Locate the cell with the specified text and output its [X, Y] center coordinate. 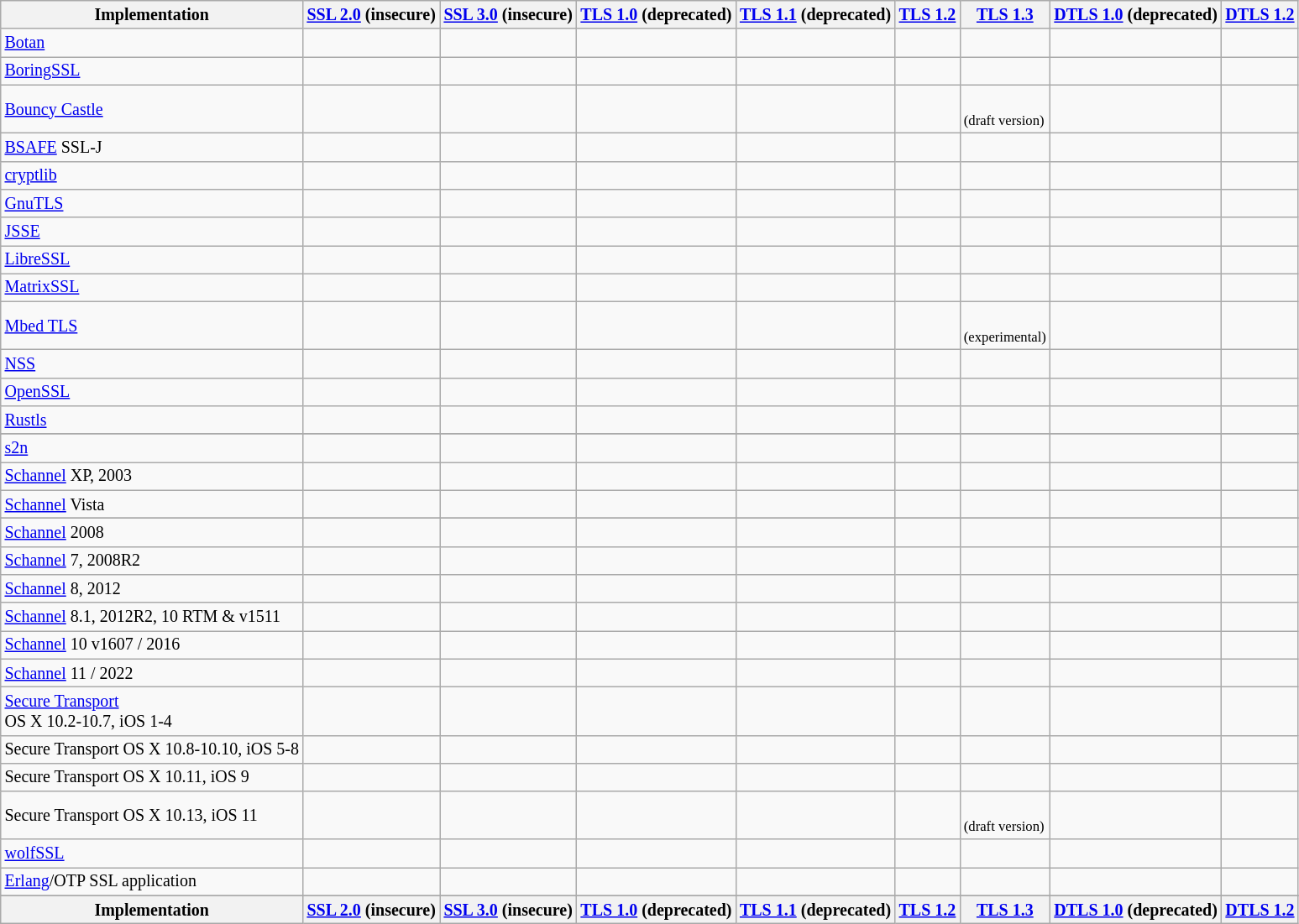
s2n [152, 448]
Rustls [152, 420]
Schannel 7, 2008R2 [152, 561]
Botan [152, 44]
(experimental) [1005, 326]
Mbed TLS [152, 326]
LibreSSL [152, 260]
Secure Transport OS X 10.8-10.10, iOS 5-8 [152, 749]
Secure TransportOS X 10.2-10.7, iOS 1-4 [152, 712]
Schannel 2008 [152, 532]
Schannel 8, 2012 [152, 589]
Schannel 10 v1607 / 2016 [152, 645]
JSSE [152, 232]
Schannel 11 / 2022 [152, 673]
wolfSSL [152, 854]
NSS [152, 364]
GnuTLS [152, 203]
MatrixSSL [152, 287]
Schannel XP, 2003 [152, 477]
Secure Transport OS X 10.13, iOS 11 [152, 816]
Secure Transport OS X 10.11, iOS 9 [152, 777]
Erlang/OTP SSL application [152, 881]
BSAFE SSL-J [152, 148]
cryptlib [152, 175]
Schannel Vista [152, 505]
OpenSSL [152, 393]
BoringSSL [152, 70]
Bouncy Castle [152, 109]
Schannel 8.1, 2012R2, 10 RTM & v1511 [152, 616]
